Scan for the cell matching the given text and deliver its [x, y] coordinate at center. 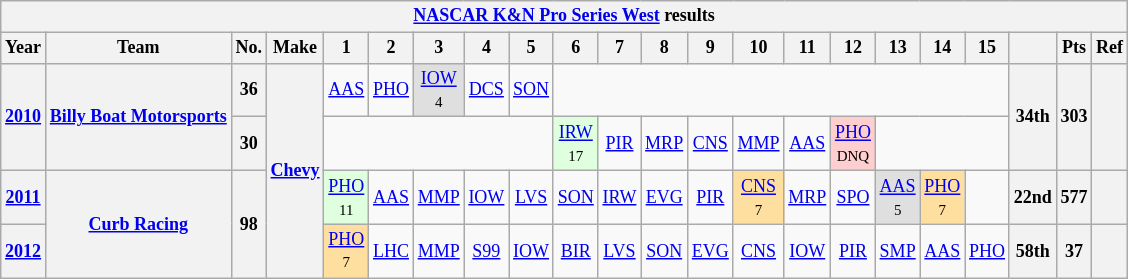
7 [620, 48]
PHO11 [346, 197]
Billy Boat Motorsports [138, 116]
Make [295, 48]
No. [248, 48]
BIR [576, 251]
9 [710, 48]
Team [138, 48]
Pts [1074, 48]
58th [1032, 251]
5 [532, 48]
Curb Racing [138, 224]
12 [854, 48]
14 [942, 48]
1 [346, 48]
SPO [854, 197]
10 [758, 48]
577 [1074, 197]
SMP [898, 251]
13 [898, 48]
30 [248, 144]
Year [24, 48]
IOW4 [438, 90]
36 [248, 90]
LHC [392, 251]
303 [1074, 116]
Chevy [295, 170]
22nd [1032, 197]
Ref [1110, 48]
DCS [486, 90]
11 [808, 48]
CNS7 [758, 197]
3 [438, 48]
2011 [24, 197]
4 [486, 48]
NASCAR K&N Pro Series West results [564, 16]
6 [576, 48]
2010 [24, 116]
PHODNQ [854, 144]
37 [1074, 251]
8 [664, 48]
IRW [620, 197]
S99 [486, 251]
IRW17 [576, 144]
15 [988, 48]
2 [392, 48]
AAS5 [898, 197]
98 [248, 224]
34th [1032, 116]
2012 [24, 251]
